Pinpoint the cell where the given text exists, returning its [x, y] midpoint coordinate. 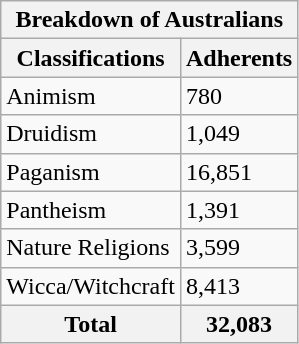
32,083 [238, 324]
1,049 [238, 134]
8,413 [238, 286]
1,391 [238, 210]
Paganism [91, 172]
Animism [91, 96]
3,599 [238, 248]
Pantheism [91, 210]
Wicca/Witchcraft [91, 286]
16,851 [238, 172]
Adherents [238, 58]
Druidism [91, 134]
Classifications [91, 58]
Nature Religions [91, 248]
Total [91, 324]
Breakdown of Australians [150, 20]
780 [238, 96]
